Return the (x, y) coordinate for the center point of the cell that contains the specified text.  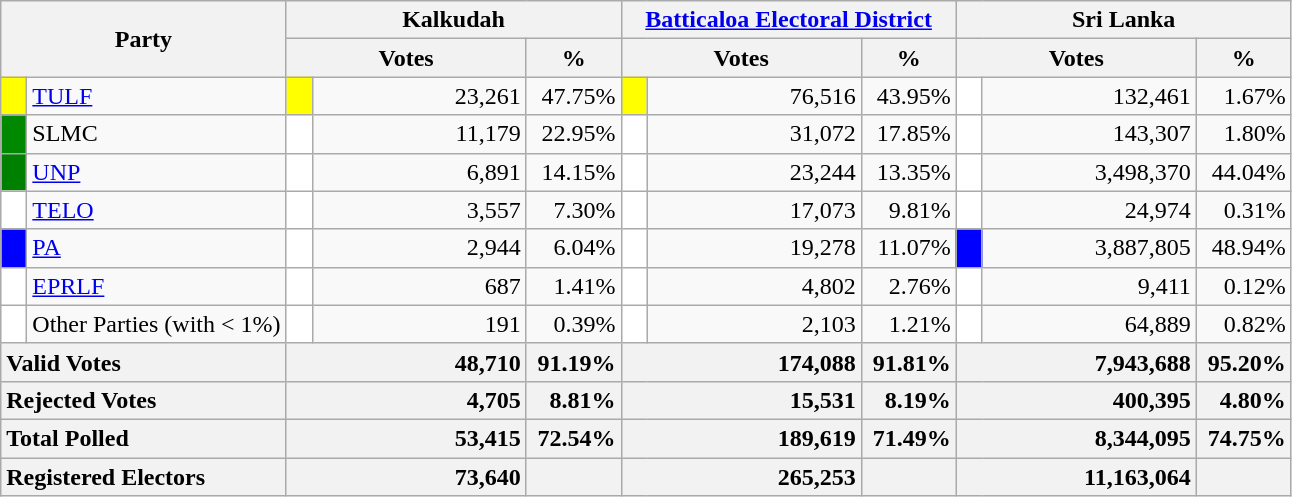
53,415 (406, 438)
687 (419, 286)
Registered Electors (144, 477)
76,516 (754, 96)
17.85% (908, 134)
Valid Votes (144, 362)
8,344,095 (1076, 438)
TELO (156, 210)
72.54% (574, 438)
11,179 (419, 134)
2,944 (419, 248)
9.81% (908, 210)
11,163,064 (1076, 477)
23,244 (754, 172)
1.41% (574, 286)
8.81% (574, 400)
400,395 (1076, 400)
UNP (156, 172)
4.80% (1244, 400)
SLMC (156, 134)
24,974 (1089, 210)
95.20% (1244, 362)
1.21% (908, 324)
Sri Lanka (1124, 20)
91.81% (908, 362)
3,557 (419, 210)
23,261 (419, 96)
74.75% (1244, 438)
Kalkudah (454, 20)
2,103 (754, 324)
1.67% (1244, 96)
174,088 (741, 362)
0.12% (1244, 286)
48.94% (1244, 248)
0.39% (574, 324)
3,887,805 (1089, 248)
143,307 (1089, 134)
44.04% (1244, 172)
3,498,370 (1089, 172)
64,889 (1089, 324)
1.80% (1244, 134)
43.95% (908, 96)
47.75% (574, 96)
2.76% (908, 286)
Total Polled (144, 438)
TULF (156, 96)
15,531 (741, 400)
11.07% (908, 248)
91.19% (574, 362)
14.15% (574, 172)
71.49% (908, 438)
0.82% (1244, 324)
Rejected Votes (144, 400)
48,710 (406, 362)
191 (419, 324)
Party (144, 39)
0.31% (1244, 210)
73,640 (406, 477)
PA (156, 248)
31,072 (754, 134)
6,891 (419, 172)
8.19% (908, 400)
22.95% (574, 134)
4,705 (406, 400)
4,802 (754, 286)
265,253 (741, 477)
EPRLF (156, 286)
17,073 (754, 210)
7.30% (574, 210)
19,278 (754, 248)
132,461 (1089, 96)
13.35% (908, 172)
6.04% (574, 248)
9,411 (1089, 286)
189,619 (741, 438)
Other Parties (with < 1%) (156, 324)
7,943,688 (1076, 362)
Batticaloa Electoral District (788, 20)
